From the cell containing the given text, extract its center point as (X, Y) coordinate. 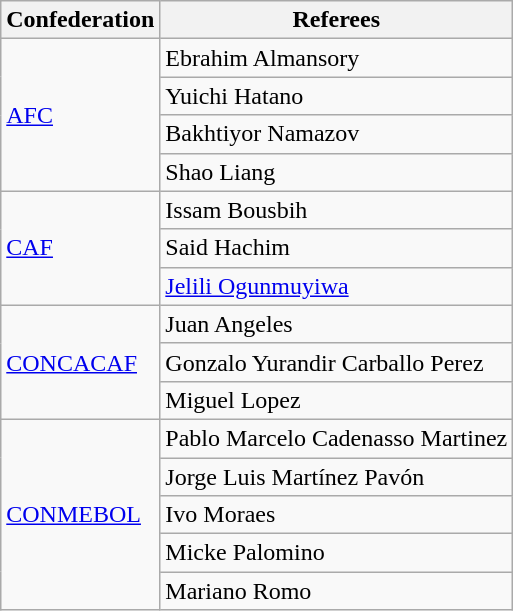
Gonzalo Yurandir Carballo Perez (336, 362)
CONMEBOL (80, 514)
Bakhtiyor Namazov (336, 134)
Confederation (80, 20)
Ivo Moraes (336, 515)
CAF (80, 248)
Jelili Ogunmuyiwa (336, 286)
Issam Bousbih (336, 210)
Yuichi Hatano (336, 96)
Ebrahim Almansory (336, 58)
Said Hachim (336, 248)
Miguel Lopez (336, 400)
Pablo Marcelo Cadenasso Martinez (336, 438)
Mariano Romo (336, 591)
Referees (336, 20)
Juan Angeles (336, 324)
AFC (80, 115)
CONCACAF (80, 362)
Micke Palomino (336, 553)
Jorge Luis Martínez Pavón (336, 477)
Shao Liang (336, 172)
